Return (x, y) of the center of cell containing provided text 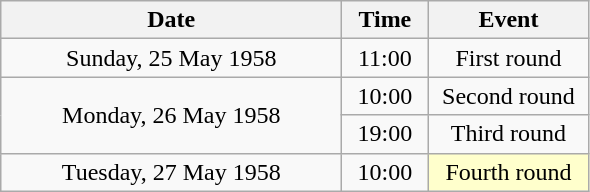
11:00 (385, 58)
Time (385, 20)
First round (508, 58)
Sunday, 25 May 1958 (172, 58)
19:00 (385, 134)
Event (508, 20)
Fourth round (508, 172)
Monday, 26 May 1958 (172, 115)
Third round (508, 134)
Tuesday, 27 May 1958 (172, 172)
Date (172, 20)
Second round (508, 96)
